Determine the [X, Y] coordinate at the center of the cell enclosing the given text.  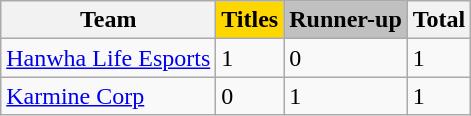
Karmine Corp [108, 96]
Runner-up [346, 20]
Total [439, 20]
Hanwha Life Esports [108, 58]
Titles [250, 20]
Team [108, 20]
